From the cell containing the given text, extract its center point as (x, y) coordinate. 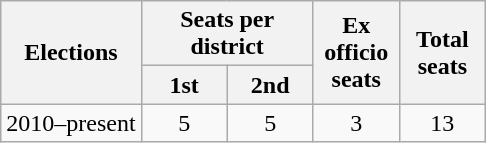
Elections (71, 52)
1st (184, 85)
2010–present (71, 123)
3 (356, 123)
13 (442, 123)
2nd (270, 85)
Ex officio seats (356, 52)
Seats per district (227, 34)
Total seats (442, 52)
